Return [X, Y] of the center of cell containing provided text 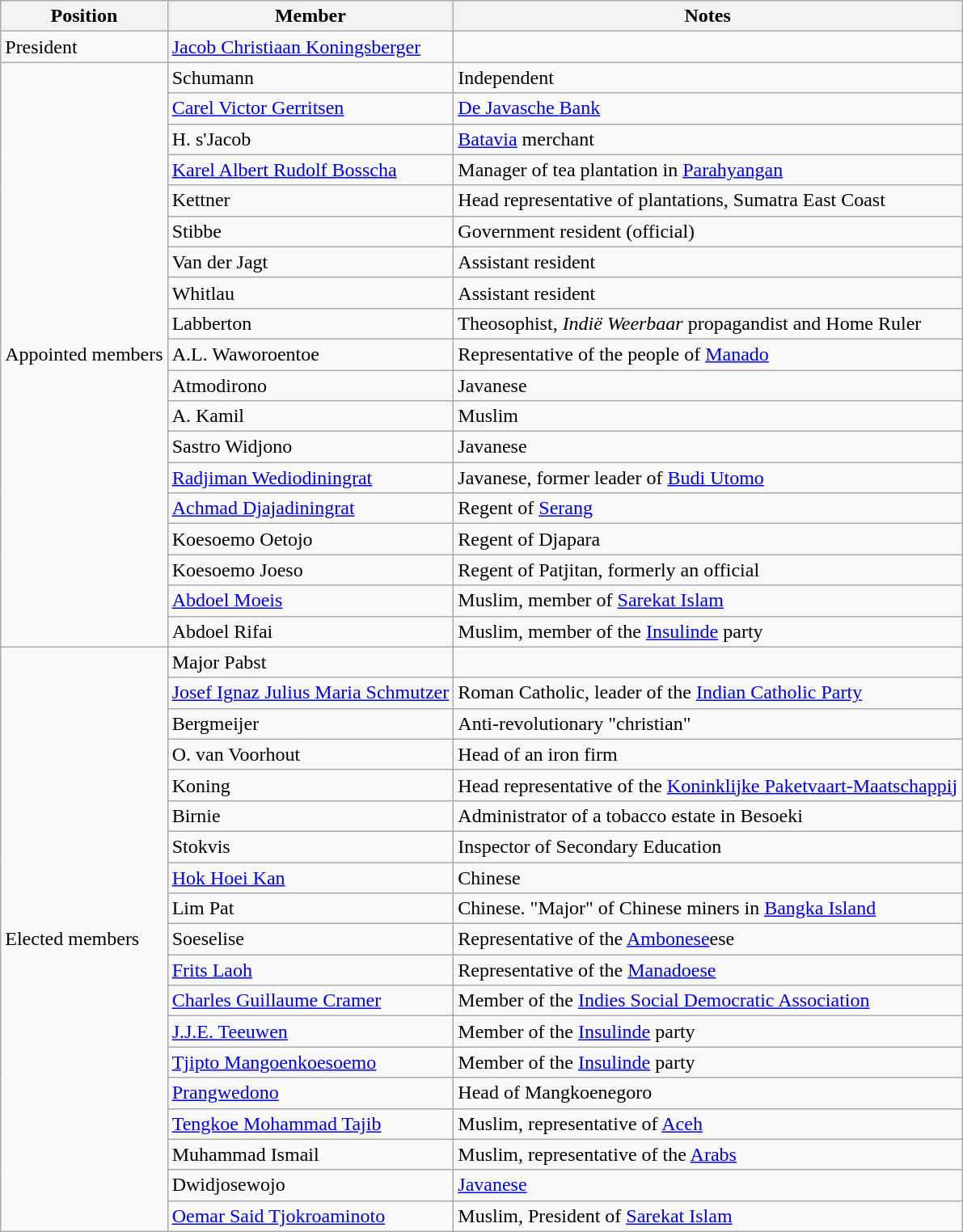
Muslim, member of Sarekat Islam [708, 601]
Koesoemo Joeso [310, 570]
Prangwedono [310, 1093]
Member [310, 16]
Batavia merchant [708, 139]
Muslim, President of Sarekat Islam [708, 1216]
Anti-revolutionary "christian" [708, 724]
Labberton [310, 323]
Independent [708, 78]
Chinese [708, 877]
Karel Albert Rudolf Bosscha [310, 170]
Jacob Christiaan Koningsberger [310, 47]
Manager of tea plantation in Parahyangan [708, 170]
Radjiman Wediodiningrat [310, 478]
Van der Jagt [310, 262]
Stibbe [310, 231]
Head of an iron firm [708, 754]
Schumann [310, 78]
Oemar Said Tjokroaminoto [310, 1216]
Hok Hoei Kan [310, 877]
Sastro Widjono [310, 447]
Muslim, representative of the Arabs [708, 1154]
Elected members [84, 939]
Roman Catholic, leader of the Indian Catholic Party [708, 693]
Kettner [310, 200]
Head representative of plantations, Sumatra East Coast [708, 200]
Notes [708, 16]
Javanese, former leader of Budi Utomo [708, 478]
Position [84, 16]
Carel Victor Gerritsen [310, 108]
Birnie [310, 816]
Koning [310, 785]
President [84, 47]
Bergmeijer [310, 724]
O. van Voorhout [310, 754]
Abdoel Rifai [310, 631]
A.L. Waworoentoe [310, 354]
Lim Pat [310, 909]
Koesoemo Oetojo [310, 539]
Tengkoe Mohammad Tajib [310, 1124]
Appointed members [84, 354]
Dwidjosewojo [310, 1185]
Head of Mangkoenegoro [708, 1093]
Muhammad Ismail [310, 1154]
Atmodirono [310, 386]
Major Pabst [310, 662]
Government resident (official) [708, 231]
Representative of the Manadoese [708, 970]
Muslim, member of the Insulinde party [708, 631]
Josef Ignaz Julius Maria Schmutzer [310, 693]
Soeselise [310, 939]
Achmad Djajadiningrat [310, 508]
Muslim, representative of Aceh [708, 1124]
Member of the Indies Social Democratic Association [708, 1001]
Administrator of a tobacco estate in Besoeki [708, 816]
De Javasche Bank [708, 108]
Whitlau [310, 293]
Stokvis [310, 846]
H. s'Jacob [310, 139]
Representative of the people of Manado [708, 354]
Charles Guillaume Cramer [310, 1001]
Head representative of the Koninklijke Paketvaart-Maatschappij [708, 785]
Muslim [708, 416]
Theosophist, Indië Weerbaar propagandist and Home Ruler [708, 323]
Abdoel Moeis [310, 601]
Regent of Djapara [708, 539]
A. Kamil [310, 416]
Regent of Serang [708, 508]
Chinese. "Major" of Chinese miners in Bangka Island [708, 909]
Representative of the Amboneseese [708, 939]
Regent of Patjitan, formerly an official [708, 570]
Tjipto Mangoenkoesoemo [310, 1062]
Inspector of Secondary Education [708, 846]
J.J.E. Teeuwen [310, 1032]
Frits Laoh [310, 970]
